Return [X, Y] of the center of cell containing provided text 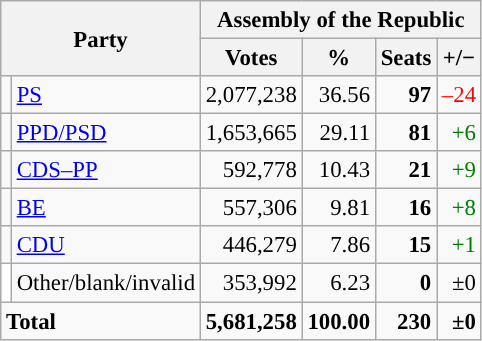
+1 [460, 245]
7.86 [338, 245]
+6 [460, 133]
557,306 [251, 208]
Other/blank/invalid [106, 283]
6.23 [338, 283]
Votes [251, 58]
% [338, 58]
CDU [106, 245]
Total [101, 321]
29.11 [338, 133]
Assembly of the Republic [340, 20]
97 [406, 95]
1,653,665 [251, 133]
BE [106, 208]
5,681,258 [251, 321]
PPD/PSD [106, 133]
2,077,238 [251, 95]
0 [406, 283]
21 [406, 170]
15 [406, 245]
16 [406, 208]
100.00 [338, 321]
446,279 [251, 245]
9.81 [338, 208]
+9 [460, 170]
230 [406, 321]
81 [406, 133]
+/− [460, 58]
592,778 [251, 170]
+8 [460, 208]
–24 [460, 95]
Party [101, 38]
353,992 [251, 283]
PS [106, 95]
CDS–PP [106, 170]
36.56 [338, 95]
10.43 [338, 170]
Seats [406, 58]
